Scan for the cell matching the given text and deliver its (X, Y) coordinate at center. 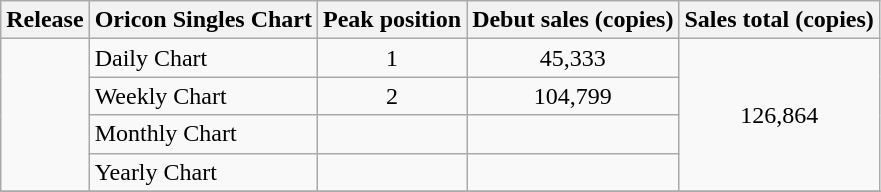
104,799 (573, 96)
Debut sales (copies) (573, 20)
Peak position (392, 20)
Daily Chart (203, 58)
Sales total (copies) (779, 20)
45,333 (573, 58)
Release (45, 20)
Monthly Chart (203, 134)
Yearly Chart (203, 172)
2 (392, 96)
Oricon Singles Chart (203, 20)
1 (392, 58)
Weekly Chart (203, 96)
126,864 (779, 115)
